Find where the given text appears and provide that cell's center as (X, Y) coordinate. 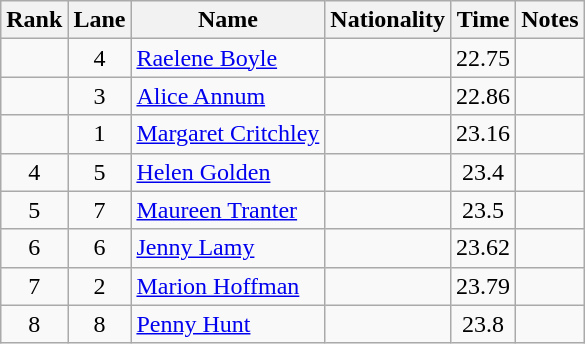
22.75 (484, 58)
Lane (100, 20)
Jenny Lamy (228, 248)
Time (484, 20)
Penny Hunt (228, 324)
Marion Hoffman (228, 286)
Maureen Tranter (228, 210)
23.4 (484, 172)
Rank (34, 20)
Notes (550, 20)
23.62 (484, 248)
Name (228, 20)
Alice Annum (228, 96)
22.86 (484, 96)
Raelene Boyle (228, 58)
23.5 (484, 210)
23.16 (484, 134)
1 (100, 134)
Margaret Critchley (228, 134)
2 (100, 286)
23.79 (484, 286)
3 (100, 96)
Nationality (388, 20)
Helen Golden (228, 172)
23.8 (484, 324)
